Scan for the cell matching the given text and deliver its [x, y] coordinate at center. 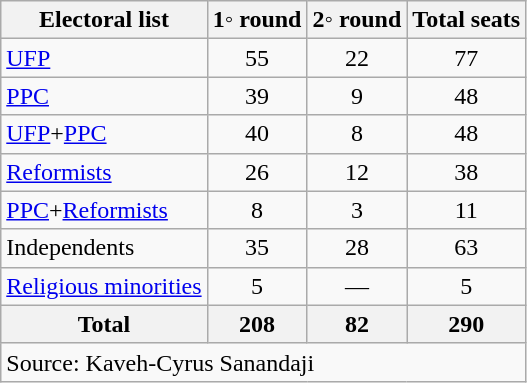
1◦ round [257, 20]
290 [466, 324]
UFP+PPC [104, 134]
Religious minorities [104, 286]
77 [466, 58]
PPC [104, 96]
UFP [104, 58]
11 [466, 210]
28 [357, 248]
82 [357, 324]
Electoral list [104, 20]
— [357, 286]
Reformists [104, 172]
Total [104, 324]
40 [257, 134]
2◦ round [357, 20]
22 [357, 58]
26 [257, 172]
63 [466, 248]
3 [357, 210]
Total seats [466, 20]
9 [357, 96]
PPC+Reformists [104, 210]
12 [357, 172]
38 [466, 172]
Independents [104, 248]
39 [257, 96]
35 [257, 248]
208 [257, 324]
Source: Kaveh-Cyrus Sanandaji [264, 362]
55 [257, 58]
